For the text-containing cell, return its midpoint in [x, y] coordinate format. 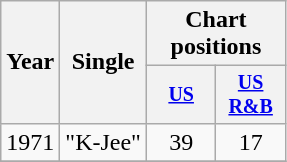
Year [30, 62]
Chart positions [216, 34]
USR&B [250, 94]
"K-Jee" [104, 142]
1971 [30, 142]
17 [250, 142]
Single [104, 62]
US [180, 94]
39 [180, 142]
